For the text-containing cell, return its midpoint in (x, y) coordinate format. 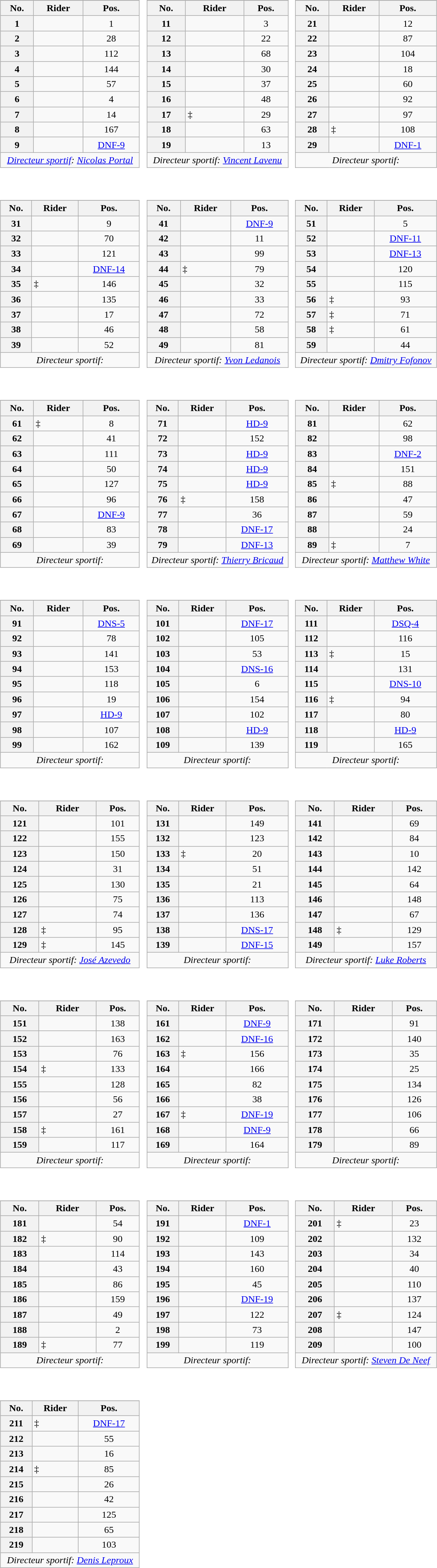
189 (20, 1345)
194 (163, 1269)
205 (315, 1284)
197 (163, 1315)
191 (163, 1223)
181 (20, 1223)
Directeur sportif: Denis Leproux (70, 1560)
160 (257, 1269)
DNF-11 (405, 239)
213 (16, 1454)
175 (315, 1084)
DNS-10 (405, 684)
185 (20, 1284)
186 (20, 1299)
214 (16, 1469)
171 (315, 1023)
No. Rider Pos. 161 DNF-9 162 DNF-16 163 ‡ 156 164 166 165 82 166 38 167 ‡ DNF-19 168 DNF-9 169 164 Directeur sportif: (220, 1079)
60 (407, 84)
No. Rider Pos. 41 DNF-9 42 11 43 99 44 ‡ 79 45 32 46 33 47 72 48 58 49 81 Directeur sportif: Yvon Ledanois (220, 279)
215 (16, 1484)
178 (315, 1130)
204 (315, 1269)
206 (315, 1299)
207 (315, 1315)
169 (163, 1145)
DNF-16 (257, 1038)
188 (20, 1330)
120 (405, 269)
196 (163, 1299)
50 (112, 469)
DNF-2 (407, 454)
195 (163, 1284)
187 (20, 1315)
202 (315, 1238)
173 (315, 1054)
182 (20, 1238)
Directeur sportif: Vincent Lavenu (217, 160)
DNF-14 (109, 269)
130 (118, 884)
208 (315, 1330)
No. Rider Pos. 191 DNF-1 192 109 193 143 194 160 195 45 196 DNF-19 197 122 198 73 199 119 Directeur sportif: (220, 1279)
Directeur sportif: Nicolas Portal (70, 160)
DNS-16 (257, 669)
DNF-15 (257, 945)
150 (118, 854)
168 (163, 1130)
211 (16, 1424)
Directeur sportif: Dmitry Fofonov (366, 360)
No. Rider Pos. 131 149 132 123 133 ‡ 20 134 51 135 21 136 113 137 136 138 DNS-17 139 DNF-15 Directeur sportif: (220, 879)
176 (315, 1099)
198 (163, 1330)
218 (16, 1530)
90 (118, 1238)
212 (16, 1439)
177 (315, 1115)
140 (414, 1038)
40 (414, 1269)
184 (20, 1269)
DSQ-4 (405, 623)
80 (405, 714)
10 (414, 854)
Directeur sportif: Luke Roberts (366, 960)
No. Rider Pos. 101 DNF-17 102 105 103 53 104 DNS-16 105 6 106 154 107 102 108 HD-9 109 139 Directeur sportif: (220, 679)
No. Rider Pos. 71 HD-9 72 152 73 HD-9 74 HD-9 75 HD-9 76 ‡ 158 77 36 78 DNF-17 79 DNF-13 Directeur sportif: Thierry Bricaud (220, 479)
172 (315, 1038)
110 (414, 1284)
192 (163, 1238)
100 (414, 1345)
Directeur sportif: Thierry Bricaud (217, 560)
219 (16, 1545)
70 (109, 239)
209 (315, 1345)
Directeur sportif: José Azevedo (70, 960)
193 (163, 1254)
Directeur sportif: Matthew White (366, 560)
Directeur sportif: Steven De Neef (366, 1360)
201 (315, 1223)
203 (315, 1254)
DNS-17 (257, 929)
Directeur sportif: Yvon Ledanois (217, 360)
20 (257, 854)
179 (315, 1145)
199 (163, 1345)
217 (16, 1515)
174 (315, 1069)
30 (266, 69)
183 (20, 1254)
216 (16, 1499)
DNS-5 (112, 623)
